Return the (X, Y) coordinate for the center point of the cell that contains the specified text.  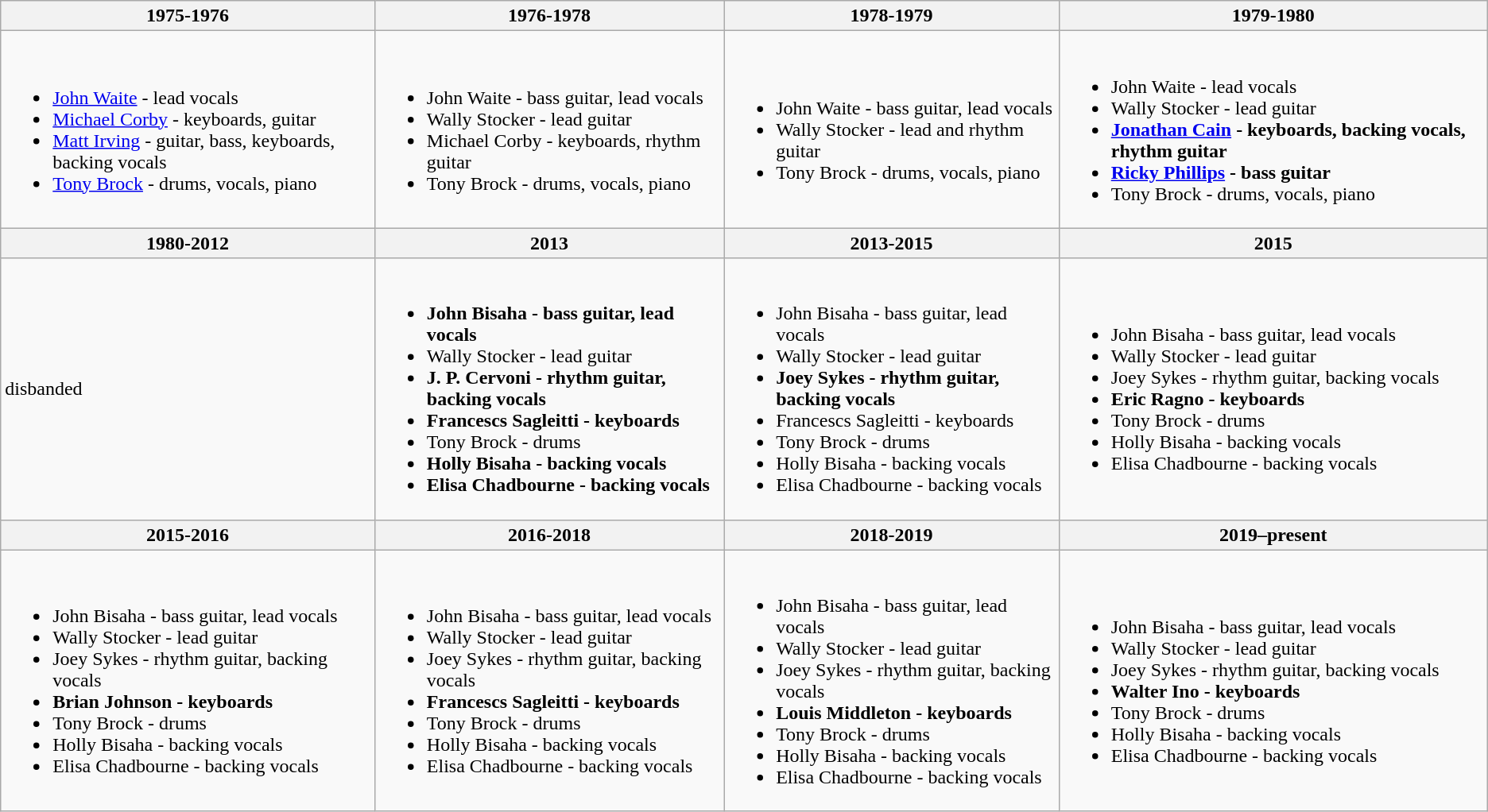
2019–present (1273, 535)
2018-2019 (892, 535)
John Waite - bass guitar, lead vocalsWally Stocker - lead guitarMichael Corby - keyboards, rhythm guitarTony Brock - drums, vocals, piano (548, 130)
2013-2015 (892, 243)
1975-1976 (188, 16)
2013 (548, 243)
John Waite - lead vocalsMichael Corby - keyboards, guitarMatt Irving - guitar, bass, keyboards, backing vocalsTony Brock - drums, vocals, piano (188, 130)
1976-1978 (548, 16)
John Waite - bass guitar, lead vocalsWally Stocker - lead and rhythm guitarTony Brock - drums, vocals, piano (892, 130)
1980-2012 (188, 243)
2015 (1273, 243)
1979-1980 (1273, 16)
2015-2016 (188, 535)
1978-1979 (892, 16)
2016-2018 (548, 535)
disbanded (188, 389)
